Search for the cell housing the specified text and yield its (X, Y) center coordinate. 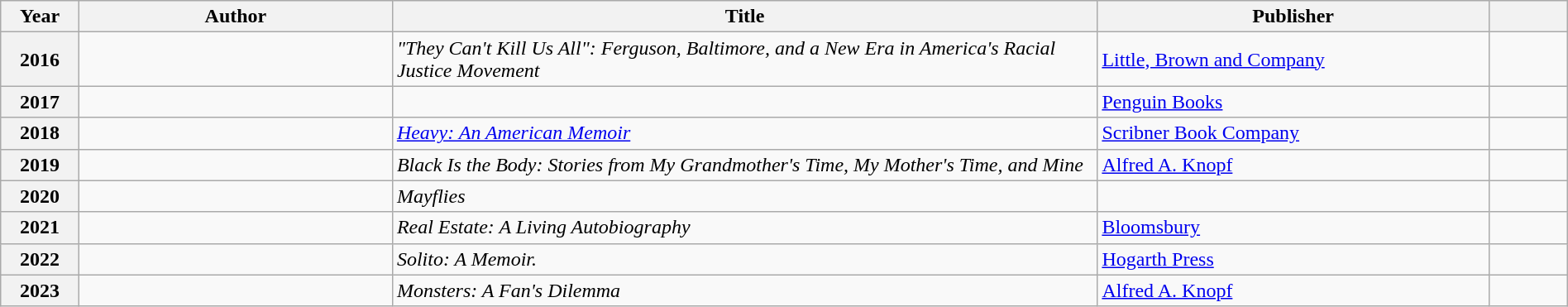
Little, Brown and Company (1293, 60)
2022 (40, 259)
Title (744, 17)
Year (40, 17)
2019 (40, 165)
2018 (40, 133)
2020 (40, 196)
Author (235, 17)
Black Is the Body: Stories from My Grandmother's Time, My Mother's Time, and Mine (744, 165)
Solito: A Memoir. (744, 259)
Bloomsbury (1293, 228)
Heavy: An American Memoir (744, 133)
Real Estate: A Living Autobiography (744, 228)
2021 (40, 228)
"They Can't Kill Us All": Ferguson, Baltimore, and a New Era in America's Racial Justice Movement (744, 60)
Scribner Book Company (1293, 133)
Hogarth Press (1293, 259)
Monsters: A Fan's Dilemma (744, 290)
Penguin Books (1293, 102)
Publisher (1293, 17)
2016 (40, 60)
Mayflies (744, 196)
2023 (40, 290)
2017 (40, 102)
